Pinpoint the cell where the given text exists, returning its (x, y) midpoint coordinate. 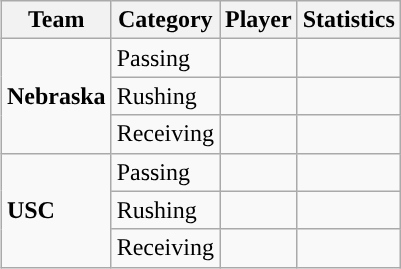
Player (259, 20)
Category (165, 20)
Nebraska (56, 96)
USC (56, 210)
Team (56, 20)
Statistics (348, 20)
